For the text-containing cell, return its midpoint in (X, Y) coordinate format. 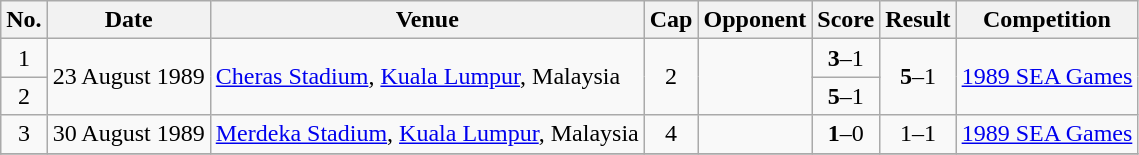
3–1 (846, 58)
Opponent (755, 20)
4 (671, 134)
Merdeka Stadium, Kuala Lumpur, Malaysia (427, 134)
3 (24, 134)
Result (918, 20)
Cap (671, 20)
Score (846, 20)
23 August 1989 (128, 77)
Venue (427, 20)
1–0 (846, 134)
1–1 (918, 134)
Cheras Stadium, Kuala Lumpur, Malaysia (427, 77)
Competition (1047, 20)
No. (24, 20)
1 (24, 58)
Date (128, 20)
30 August 1989 (128, 134)
